Capture the cell that displays the provided text and extract its (x, y) central coordinate. 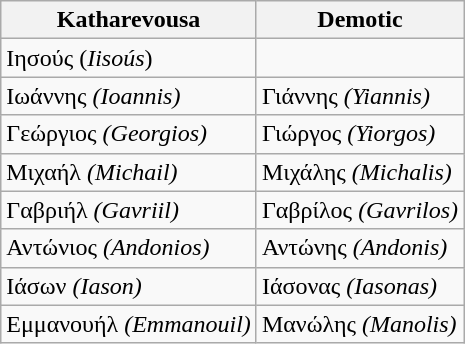
Ιωάννης (Ioannis) (129, 96)
Αντώνιος (Andonios) (129, 248)
Μιχάλης (Michalis) (360, 172)
Ιησούς (Iisoús) (129, 58)
Ιάσων (Iason) (129, 286)
Εμμανουήλ (Emmanouil) (129, 324)
Γεώργιος (Georgios) (129, 134)
Katharevousa (129, 20)
Γιώργος (Yiorgos) (360, 134)
Demotic (360, 20)
Αντώνης (Andonis) (360, 248)
Γαβριήλ (Gavriil) (129, 210)
Μανώλης (Manolis) (360, 324)
Γαβρίλος (Gavrilos) (360, 210)
Γιάννης (Yiannis) (360, 96)
Ιάσονας (Iasonas) (360, 286)
Μιχαήλ (Michail) (129, 172)
